Return (X, Y) of the center of cell containing provided text 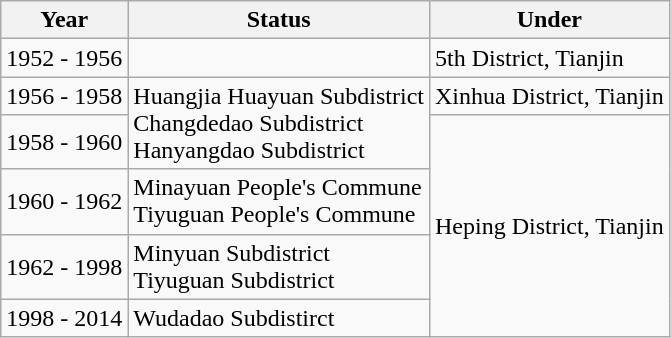
Minayuan People's CommuneTiyuguan People's Commune (279, 202)
Year (64, 20)
Under (549, 20)
Wudadao Subdistirct (279, 318)
Minyuan SubdistrictTiyuguan Subdistrict (279, 266)
Huangjia Huayuan SubdistrictChangdedao SubdistrictHanyangdao Subdistrict (279, 123)
Status (279, 20)
1952 - 1956 (64, 58)
Xinhua District, Tianjin (549, 96)
1960 - 1962 (64, 202)
5th District, Tianjin (549, 58)
1956 - 1958 (64, 96)
Heping District, Tianjin (549, 226)
1962 - 1998 (64, 266)
1998 - 2014 (64, 318)
1958 - 1960 (64, 142)
